Pinpoint the cell where the given text exists, returning its (X, Y) midpoint coordinate. 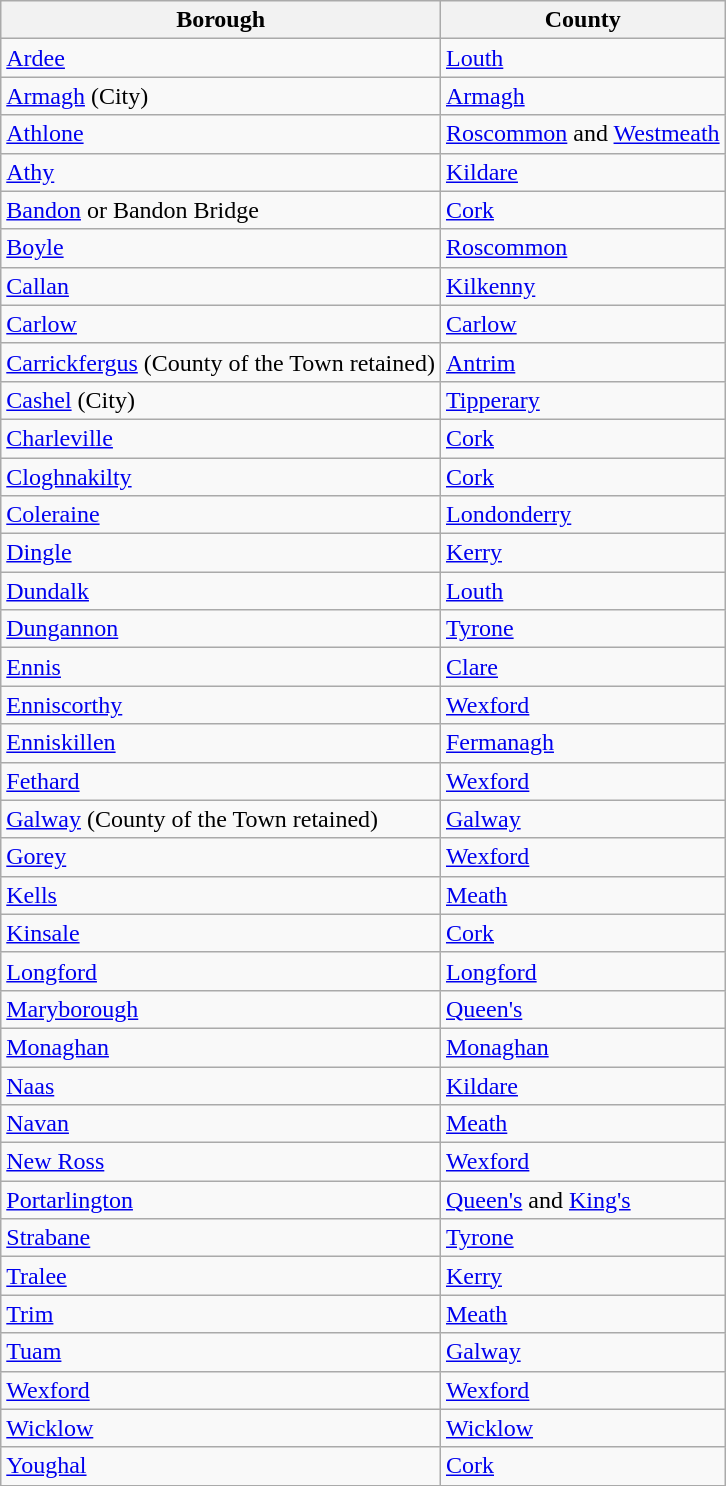
Bandon or Bandon Bridge (221, 210)
Cloghnakilty (221, 477)
Carrickfergus (County of the Town retained) (221, 362)
Londonderry (582, 515)
Ennis (221, 667)
Portarlington (221, 1200)
Athy (221, 172)
Athlone (221, 134)
Gorey (221, 857)
Maryborough (221, 1009)
Trim (221, 1314)
Ardee (221, 58)
Borough (221, 20)
Dundalk (221, 591)
Queen's and King's (582, 1200)
Tralee (221, 1276)
Kilkenny (582, 286)
Kells (221, 895)
Kinsale (221, 933)
Strabane (221, 1238)
Fermanagh (582, 743)
Armagh (582, 96)
Enniscorthy (221, 705)
Fethard (221, 781)
County (582, 20)
Queen's (582, 1009)
Youghal (221, 1466)
Charleville (221, 438)
Navan (221, 1124)
Tipperary (582, 400)
Roscommon (582, 248)
Dingle (221, 553)
Enniskillen (221, 743)
New Ross (221, 1162)
Armagh (City) (221, 96)
Cashel (City) (221, 400)
Dungannon (221, 629)
Galway (County of the Town retained) (221, 819)
Naas (221, 1085)
Coleraine (221, 515)
Antrim (582, 362)
Roscommon and Westmeath (582, 134)
Tuam (221, 1352)
Clare (582, 667)
Boyle (221, 248)
Callan (221, 286)
